Search for the cell housing the specified text and yield its (X, Y) center coordinate. 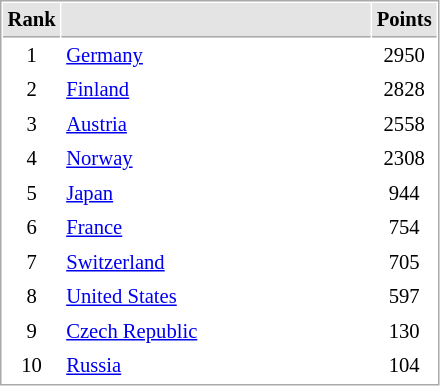
Rank (32, 20)
705 (404, 262)
Germany (216, 56)
France (216, 228)
5 (32, 194)
130 (404, 332)
8 (32, 296)
Austria (216, 124)
Japan (216, 194)
9 (32, 332)
Finland (216, 90)
Points (404, 20)
944 (404, 194)
2828 (404, 90)
Switzerland (216, 262)
2 (32, 90)
754 (404, 228)
Czech Republic (216, 332)
104 (404, 366)
2558 (404, 124)
Norway (216, 158)
3 (32, 124)
Russia (216, 366)
10 (32, 366)
1 (32, 56)
United States (216, 296)
2950 (404, 56)
6 (32, 228)
7 (32, 262)
597 (404, 296)
2308 (404, 158)
4 (32, 158)
